Output the (x, y) coordinate of the center of the cell containing the given text.  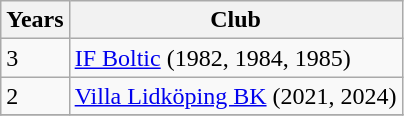
Years (35, 20)
IF Boltic (1982, 1984, 1985) (236, 58)
Club (236, 20)
Villa Lidköping BK (2021, 2024) (236, 96)
3 (35, 58)
2 (35, 96)
